Capture the cell that displays the provided text and extract its [X, Y] central coordinate. 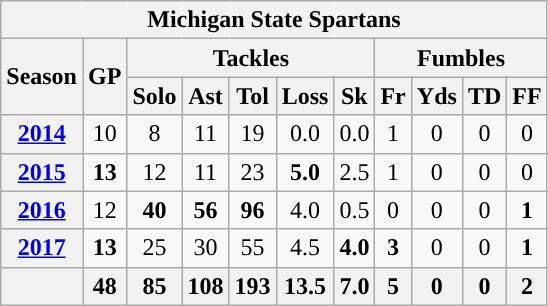
5 [393, 286]
2015 [42, 172]
Yds [436, 96]
Michigan State Spartans [274, 20]
FF [527, 96]
8 [154, 134]
2017 [42, 248]
19 [252, 134]
48 [104, 286]
Fumbles [461, 58]
108 [206, 286]
0.5 [354, 210]
Fr [393, 96]
5.0 [305, 172]
2014 [42, 134]
Solo [154, 96]
56 [206, 210]
2.5 [354, 172]
Sk [354, 96]
25 [154, 248]
GP [104, 77]
40 [154, 210]
2 [527, 286]
85 [154, 286]
193 [252, 286]
Tackles [251, 58]
3 [393, 248]
55 [252, 248]
7.0 [354, 286]
10 [104, 134]
Tol [252, 96]
96 [252, 210]
30 [206, 248]
4.5 [305, 248]
TD [484, 96]
13.5 [305, 286]
Season [42, 77]
23 [252, 172]
Ast [206, 96]
2016 [42, 210]
Loss [305, 96]
